Extract the (x, y) coordinate from the center of the cell holding the provided text.  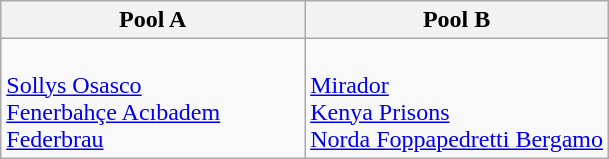
Mirador Kenya Prisons Norda Foppapedretti Bergamo (457, 98)
Pool B (457, 20)
Sollys Osasco Fenerbahçe Acıbadem Federbrau (153, 98)
Pool A (153, 20)
